Detect which cell encompasses the target text, then output its [x, y] center coordinate. 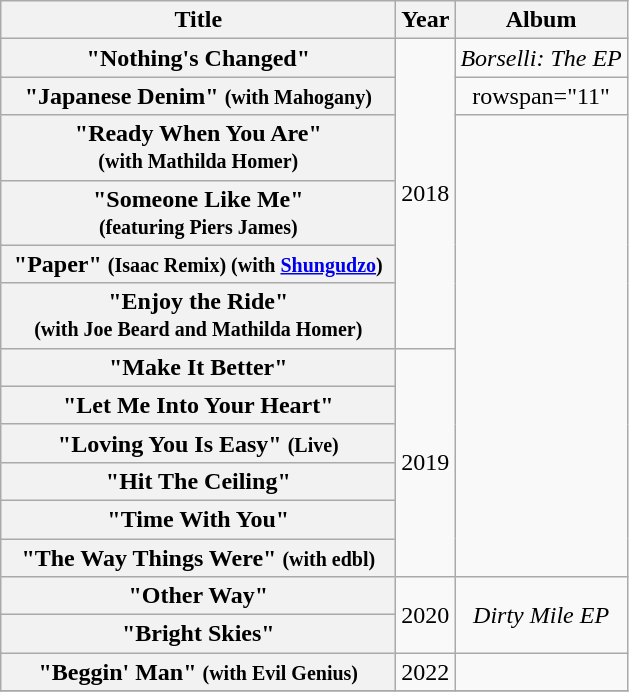
"Make It Better" [198, 367]
2019 [426, 462]
"Let Me Into Your Heart" [198, 405]
2018 [426, 194]
Album [541, 20]
Year [426, 20]
2020 [426, 615]
"Loving You Is Easy" (Live) [198, 443]
Borselli: The EP [541, 58]
"Bright Skies" [198, 634]
"Paper" (Isaac Remix) (with Shungudzo) [198, 264]
"Beggin' Man" (with Evil Genius) [198, 672]
"Other Way" [198, 596]
2022 [426, 672]
"Hit The Ceiling" [198, 481]
"The Way Things Were" (with edbl) [198, 557]
rowspan="11" [541, 96]
"Ready When You Are" (with Mathilda Homer) [198, 148]
"Enjoy the Ride" (with Joe Beard and Mathilda Homer) [198, 316]
"Japanese Denim" (with Mahogany) [198, 96]
"Nothing's Changed" [198, 58]
Title [198, 20]
"Time With You" [198, 519]
"Someone Like Me" (featuring Piers James) [198, 212]
Dirty Mile EP [541, 615]
